Extract the [X, Y] coordinate from the center of the cell holding the provided text.  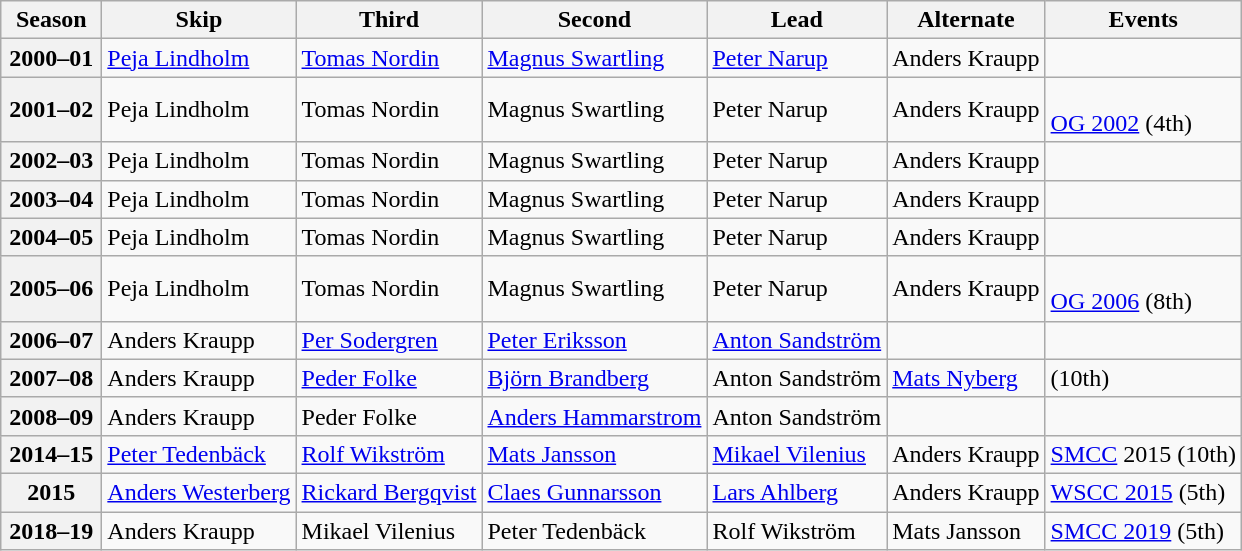
Anders Westerberg [199, 492]
2007–08 [52, 378]
OG 2006 (8th) [1143, 288]
2000–01 [52, 58]
Second [594, 20]
Third [389, 20]
Anders Hammarstrom [594, 416]
(10th) [1143, 378]
Claes Gunnarsson [594, 492]
2018–19 [52, 531]
2004–05 [52, 237]
Events [1143, 20]
SMCC 2015 (10th) [1143, 454]
OG 2002 (4th) [1143, 110]
Season [52, 20]
WSCC 2015 (5th) [1143, 492]
2008–09 [52, 416]
SMCC 2019 (5th) [1143, 531]
2006–07 [52, 340]
Per Sodergren [389, 340]
Rickard Bergqvist [389, 492]
Mats Nyberg [966, 378]
Lead [797, 20]
Peter Eriksson [594, 340]
Björn Brandberg [594, 378]
Lars Ahlberg [797, 492]
2003–04 [52, 199]
2001–02 [52, 110]
Alternate [966, 20]
2005–06 [52, 288]
2002–03 [52, 161]
2014–15 [52, 454]
2015 [52, 492]
Skip [199, 20]
